Return [x, y] of the center of cell containing provided text 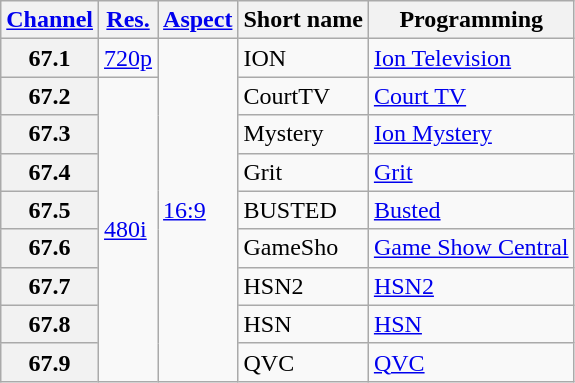
67.2 [50, 96]
GameSho [303, 248]
CourtTV [303, 96]
16:9 [198, 210]
Short name [303, 20]
Mystery [303, 134]
67.8 [50, 324]
67.1 [50, 58]
67.3 [50, 134]
Aspect [198, 20]
BUSTED [303, 210]
67.6 [50, 248]
Ion Television [471, 58]
Channel [50, 20]
Court TV [471, 96]
Programming [471, 20]
Game Show Central [471, 248]
67.5 [50, 210]
720p [128, 58]
Ion Mystery [471, 134]
67.7 [50, 286]
67.4 [50, 172]
Busted [471, 210]
67.9 [50, 362]
480i [128, 229]
Res. [128, 20]
ION [303, 58]
